Provide the (X, Y) coordinate of the cell's center where the given text is located.  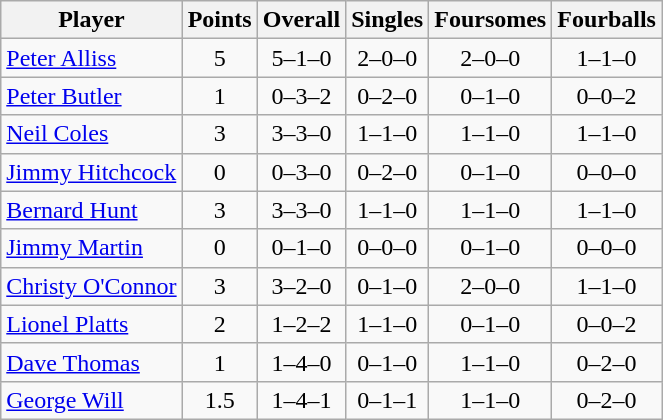
Dave Thomas (92, 362)
Overall (301, 20)
Foursomes (490, 20)
1–4–0 (301, 362)
Points (220, 20)
Jimmy Martin (92, 248)
0–3–2 (301, 96)
0–1–1 (388, 400)
Fourballs (607, 20)
Peter Butler (92, 96)
1.5 (220, 400)
1–2–2 (301, 324)
0–3–0 (301, 172)
Singles (388, 20)
Bernard Hunt (92, 210)
5 (220, 58)
George Will (92, 400)
3–2–0 (301, 286)
Neil Coles (92, 134)
1–4–1 (301, 400)
Player (92, 20)
Jimmy Hitchcock (92, 172)
5–1–0 (301, 58)
2 (220, 324)
Peter Alliss (92, 58)
Christy O'Connor (92, 286)
Lionel Platts (92, 324)
